Pinpoint the cell where the given text exists, returning its (x, y) midpoint coordinate. 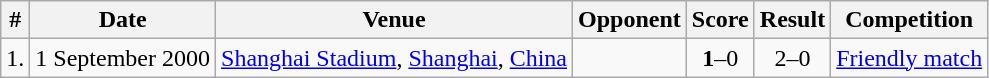
Score (720, 20)
2–0 (792, 58)
1. (16, 58)
Competition (910, 20)
1 September 2000 (123, 58)
1–0 (720, 58)
Shanghai Stadium, Shanghai, China (394, 58)
Friendly match (910, 58)
Date (123, 20)
Opponent (630, 20)
Result (792, 20)
Venue (394, 20)
# (16, 20)
